Detect which cell encompasses the target text, then output its (X, Y) center coordinate. 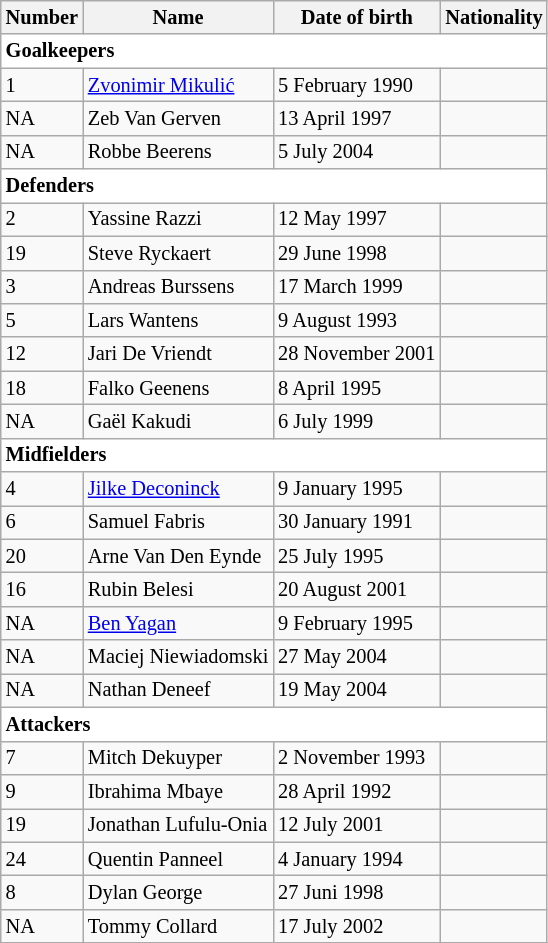
6 (42, 522)
Tommy Collard (178, 926)
1 (42, 85)
20 (42, 556)
Number (42, 17)
Mitch Dekuyper (178, 758)
Zeb Van Gerven (178, 118)
12 July 2001 (356, 825)
7 (42, 758)
16 (42, 589)
Falko Geenens (178, 388)
6 July 1999 (356, 421)
Maciej Niewiadomski (178, 657)
5 (42, 320)
Robbe Beerens (178, 152)
24 (42, 859)
3 (42, 287)
18 (42, 388)
Gaël Kakudi (178, 421)
29 June 1998 (356, 253)
9 (42, 791)
Quentin Panneel (178, 859)
4 (42, 489)
28 November 2001 (356, 354)
Yassine Razzi (178, 219)
9 January 1995 (356, 489)
8 April 1995 (356, 388)
Nationality (494, 17)
Goalkeepers (274, 51)
Ibrahima Mbaye (178, 791)
19 May 2004 (356, 690)
Dylan George (178, 892)
4 January 1994 (356, 859)
Jari De Vriendt (178, 354)
2 November 1993 (356, 758)
Attackers (274, 724)
Defenders (274, 186)
20 August 2001 (356, 589)
5 February 1990 (356, 85)
Lars Wantens (178, 320)
Nathan Deneef (178, 690)
Jonathan Lufulu-Onia (178, 825)
13 April 1997 (356, 118)
5 July 2004 (356, 152)
8 (42, 892)
17 July 2002 (356, 926)
28 April 1992 (356, 791)
9 February 1995 (356, 623)
17 March 1999 (356, 287)
27 Juni 1998 (356, 892)
9 August 1993 (356, 320)
Name (178, 17)
Samuel Fabris (178, 522)
Date of birth (356, 17)
25 July 1995 (356, 556)
12 (42, 354)
Midfielders (274, 455)
Steve Ryckaert (178, 253)
Arne Van Den Eynde (178, 556)
Andreas Burssens (178, 287)
30 January 1991 (356, 522)
Rubin Belesi (178, 589)
2 (42, 219)
12 May 1997 (356, 219)
Jilke Deconinck (178, 489)
Ben Yagan (178, 623)
Zvonimir Mikulić (178, 85)
27 May 2004 (356, 657)
